Return [x, y] of the center of cell containing provided text 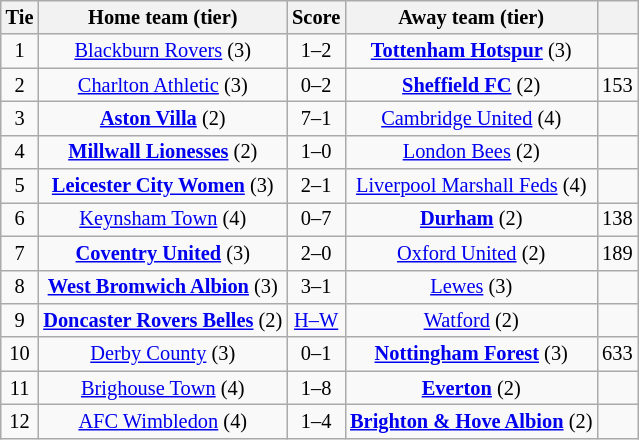
6 [20, 219]
633 [617, 354]
Brighouse Town (4) [162, 388]
2 [20, 85]
H–W [316, 320]
3–1 [316, 287]
Sheffield FC (2) [471, 85]
London Bees (2) [471, 152]
8 [20, 287]
Leicester City Women (3) [162, 186]
Charlton Athletic (3) [162, 85]
11 [20, 388]
Nottingham Forest (3) [471, 354]
1–2 [316, 51]
153 [617, 85]
Liverpool Marshall Feds (4) [471, 186]
Everton (2) [471, 388]
5 [20, 186]
4 [20, 152]
138 [617, 219]
1–0 [316, 152]
Brighton & Hove Albion (2) [471, 421]
Home team (tier) [162, 17]
Away team (tier) [471, 17]
Durham (2) [471, 219]
3 [20, 118]
0–1 [316, 354]
Lewes (3) [471, 287]
Tie [20, 17]
7 [20, 253]
189 [617, 253]
Score [316, 17]
Millwall Lionesses (2) [162, 152]
1–8 [316, 388]
AFC Wimbledon (4) [162, 421]
12 [20, 421]
Keynsham Town (4) [162, 219]
Oxford United (2) [471, 253]
Aston Villa (2) [162, 118]
1 [20, 51]
Cambridge United (4) [471, 118]
0–2 [316, 85]
9 [20, 320]
Coventry United (3) [162, 253]
Blackburn Rovers (3) [162, 51]
10 [20, 354]
Derby County (3) [162, 354]
Watford (2) [471, 320]
1–4 [316, 421]
7–1 [316, 118]
West Bromwich Albion (3) [162, 287]
Tottenham Hotspur (3) [471, 51]
2–0 [316, 253]
0–7 [316, 219]
Doncaster Rovers Belles (2) [162, 320]
2–1 [316, 186]
